Determine the (x, y) coordinate at the center of the cell enclosing the given text.  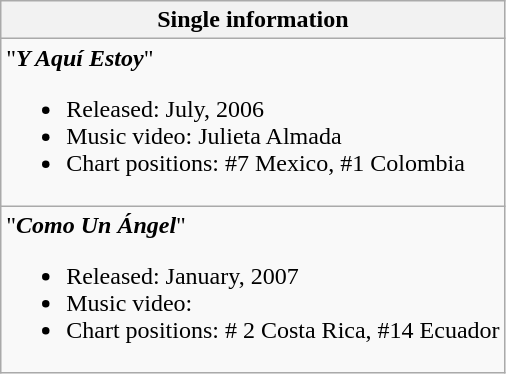
"Como Un Ángel"Released: January, 2007Music video:Chart positions: # 2 Costa Rica, #14 Ecuador (253, 290)
Single information (253, 20)
"Y Aquí Estoy"Released: July, 2006Music video: Julieta AlmadaChart positions: #7 Mexico, #1 Colombia (253, 122)
